Scan for the cell matching the given text and deliver its (x, y) coordinate at center. 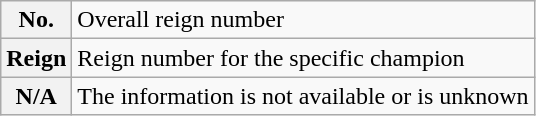
Reign number for the specific champion (303, 58)
Overall reign number (303, 20)
No. (36, 20)
N/A (36, 96)
The information is not available or is unknown (303, 96)
Reign (36, 58)
